For the text-containing cell, return its midpoint in [x, y] coordinate format. 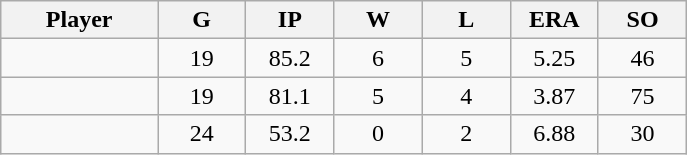
L [466, 20]
6.88 [554, 134]
24 [202, 134]
G [202, 20]
3.87 [554, 96]
Player [80, 20]
2 [466, 134]
53.2 [290, 134]
75 [642, 96]
81.1 [290, 96]
W [378, 20]
ERA [554, 20]
6 [378, 58]
IP [290, 20]
46 [642, 58]
4 [466, 96]
5.25 [554, 58]
85.2 [290, 58]
0 [378, 134]
SO [642, 20]
30 [642, 134]
